Scan for the cell matching the given text and deliver its (X, Y) coordinate at center. 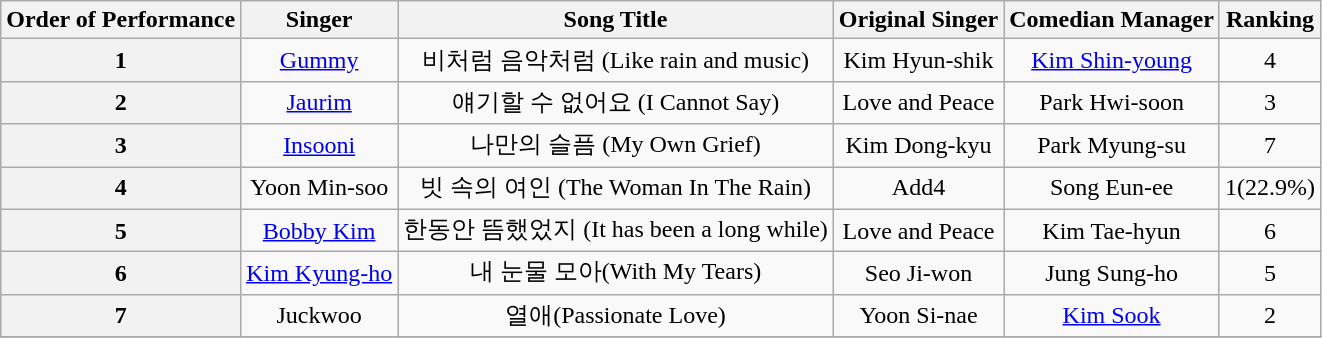
Kim Dong-kyu (918, 146)
Yoon Min-soo (320, 188)
Ranking (1270, 20)
1 (121, 60)
Seo Ji-won (918, 274)
Comedian Manager (1112, 20)
Kim Kyung-ho (320, 274)
1(22.9%) (1270, 188)
Kim Shin-young (1112, 60)
Park Myung-su (1112, 146)
얘기할 수 없어요 (I Cannot Say) (616, 102)
Gummy (320, 60)
Song Title (616, 20)
빗 속의 여인 (The Woman In The Rain) (616, 188)
Yoon Si-nae (918, 316)
비처럼 음악처럼 (Like rain and music) (616, 60)
Bobby Kim (320, 230)
Kim Tae-hyun (1112, 230)
Park Hwi-soon (1112, 102)
Order of Performance (121, 20)
내 눈물 모아(With My Tears) (616, 274)
Insooni (320, 146)
Singer (320, 20)
나만의 슬픔 (My Own Grief) (616, 146)
Juckwoo (320, 316)
Jung Sung-ho (1112, 274)
Add4 (918, 188)
Jaurim (320, 102)
한동안 뜸했었지 (It has been a long while) (616, 230)
Original Singer (918, 20)
Kim Hyun-shik (918, 60)
Kim Sook (1112, 316)
열애(Passionate Love) (616, 316)
Song Eun-ee (1112, 188)
